Pinpoint the cell where the given text exists, returning its [X, Y] midpoint coordinate. 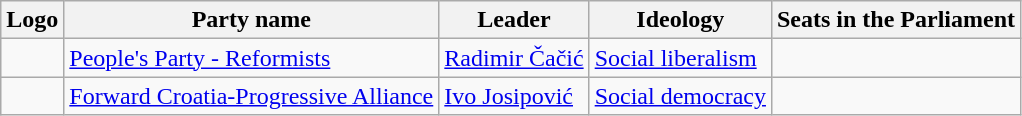
Leader [514, 20]
Party name [252, 20]
Seats in the Parliament [896, 20]
Radimir Čačić [514, 58]
Social democracy [680, 96]
Ideology [680, 20]
Logo [32, 20]
Ivo Josipović [514, 96]
People's Party - Reformists [252, 58]
Forward Croatia-Progressive Alliance [252, 96]
Social liberalism [680, 58]
